Provide the (x, y) coordinate of the cell's center where the given text is located.  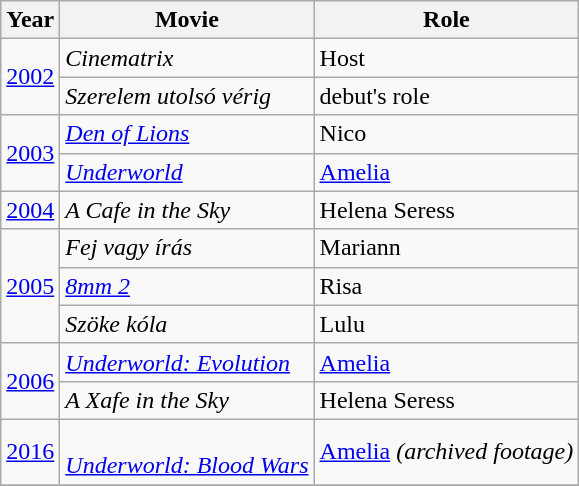
Mariann (446, 248)
Movie (187, 20)
2016 (30, 452)
8mm 2 (187, 286)
Cinematrix (187, 58)
Underworld: Evolution (187, 362)
Szöke kóla (187, 324)
debut's role (446, 96)
Risa (446, 286)
Nico (446, 134)
2003 (30, 153)
A Cafe in the Sky (187, 210)
2002 (30, 77)
Fej vagy írás (187, 248)
Szerelem utolsó vérig (187, 96)
Host (446, 58)
Underworld (187, 172)
2004 (30, 210)
Den of Lions (187, 134)
Role (446, 20)
2006 (30, 381)
A Xafe in the Sky (187, 400)
Amelia (archived footage) (446, 452)
Underworld: Blood Wars (187, 452)
Lulu (446, 324)
2005 (30, 286)
Year (30, 20)
